Find where the given text appears and provide that cell's center as [X, Y] coordinate. 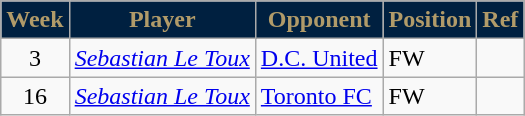
Player [162, 20]
Week [35, 20]
16 [35, 96]
Opponent [319, 20]
Position [430, 20]
3 [35, 58]
Toronto FC [319, 96]
Ref [500, 20]
D.C. United [319, 58]
